Output the [x, y] coordinate of the center of the cell containing the given text.  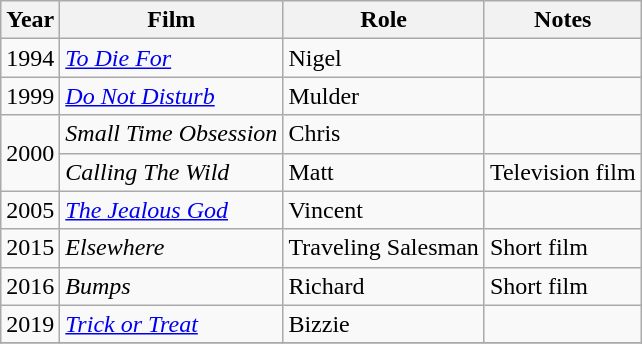
Calling The Wild [172, 172]
2019 [30, 324]
Small Time Obsession [172, 134]
Mulder [384, 96]
Matt [384, 172]
1994 [30, 58]
Trick or Treat [172, 324]
Do Not Disturb [172, 96]
Chris [384, 134]
2015 [30, 248]
Nigel [384, 58]
Role [384, 20]
Television film [562, 172]
To Die For [172, 58]
Bizzie [384, 324]
Film [172, 20]
Year [30, 20]
Notes [562, 20]
Vincent [384, 210]
2005 [30, 210]
The Jealous God [172, 210]
2016 [30, 286]
Elsewhere [172, 248]
Traveling Salesman [384, 248]
Bumps [172, 286]
1999 [30, 96]
2000 [30, 153]
Richard [384, 286]
